Search for the cell housing the specified text and yield its [X, Y] center coordinate. 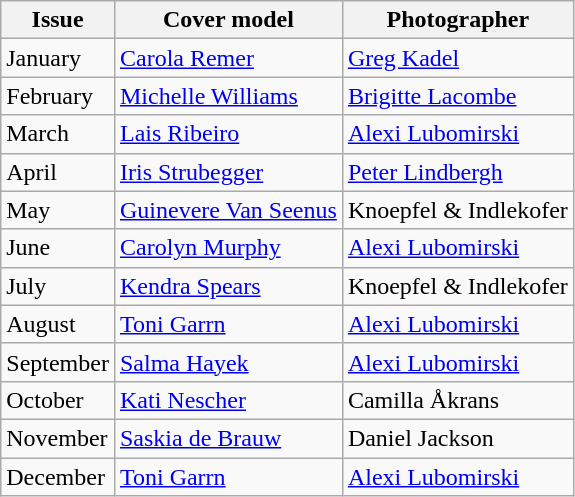
Saskia de Brauw [228, 438]
Issue [58, 20]
Salma Hayek [228, 362]
October [58, 400]
Iris Strubegger [228, 172]
June [58, 248]
Daniel Jackson [458, 438]
Greg Kadel [458, 58]
Camilla Åkrans [458, 400]
Photographer [458, 20]
March [58, 134]
Michelle Williams [228, 96]
December [58, 477]
January [58, 58]
July [58, 286]
Cover model [228, 20]
Carolyn Murphy [228, 248]
April [58, 172]
Peter Lindbergh [458, 172]
Lais Ribeiro [228, 134]
Kendra Spears [228, 286]
Kati Nescher [228, 400]
September [58, 362]
Carola Remer [228, 58]
Guinevere Van Seenus [228, 210]
November [58, 438]
August [58, 324]
Brigitte Lacombe [458, 96]
February [58, 96]
May [58, 210]
